Detect which cell encompasses the target text, then output its (X, Y) center coordinate. 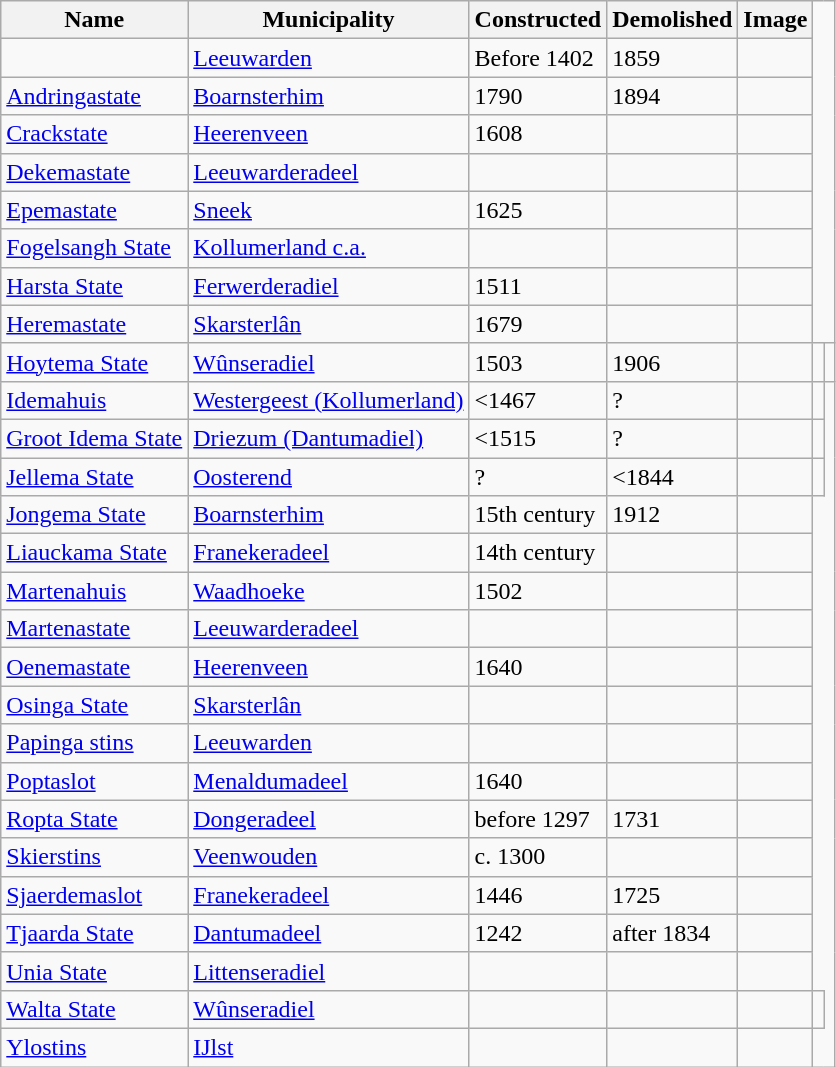
Waadhoeke (328, 591)
Unia State (94, 971)
Constructed (538, 20)
1502 (538, 591)
IJlst (328, 1047)
Liauckama State (94, 553)
Fogelsangh State (94, 248)
Ylostins (94, 1047)
Dongeradeel (328, 819)
1906 (672, 362)
Ropta State (94, 819)
Martenahuis (94, 591)
Heremastate (94, 324)
Menaldumadeel (328, 781)
c. 1300 (538, 857)
1894 (672, 96)
Sneek (328, 210)
Hoytema State (94, 362)
Martenastate (94, 629)
Westergeest (Kollumerland) (328, 400)
Image (776, 20)
Tjaarda State (94, 933)
Osinga State (94, 705)
<1844 (672, 477)
1790 (538, 96)
14th century (538, 553)
Skierstins (94, 857)
after 1834 (672, 933)
Before 1402 (538, 58)
1725 (672, 895)
1503 (538, 362)
1446 (538, 895)
Harsta State (94, 286)
Groot Idema State (94, 438)
Name (94, 20)
Kollumerland c.a. (328, 248)
1608 (538, 134)
1625 (538, 210)
Papinga stins (94, 743)
Poptaslot (94, 781)
1859 (672, 58)
1679 (538, 324)
<1515 (538, 438)
Oenemastate (94, 667)
1242 (538, 933)
Oosterend (328, 477)
Ferwerderadiel (328, 286)
1912 (672, 515)
Veenwouden (328, 857)
before 1297 (538, 819)
1731 (672, 819)
Crackstate (94, 134)
Epemastate (94, 210)
Dekemastate (94, 172)
1511 (538, 286)
Municipality (328, 20)
Andringastate (94, 96)
Sjaerdemaslot (94, 895)
Dantumadeel (328, 933)
15th century (538, 515)
Driezum (Dantumadiel) (328, 438)
Littenseradiel (328, 971)
<1467 (538, 400)
Idemahuis (94, 400)
Jongema State (94, 515)
Jellema State (94, 477)
Demolished (672, 20)
Walta State (94, 1009)
